Locate the cell with the specified text and output its (X, Y) center coordinate. 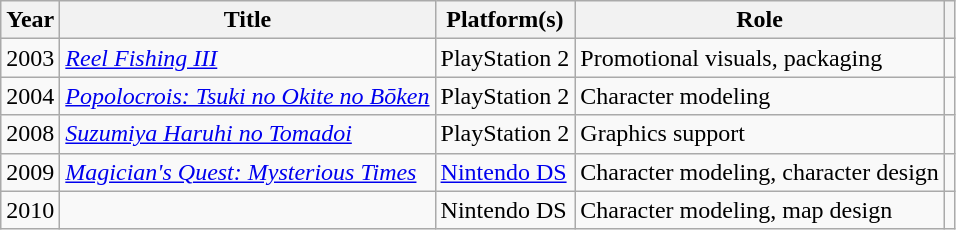
Platform(s) (505, 20)
Character modeling, map design (760, 210)
Character modeling, character design (760, 172)
2003 (30, 58)
Character modeling (760, 96)
Reel Fishing III (248, 58)
Suzumiya Haruhi no Tomadoi (248, 134)
2004 (30, 96)
2009 (30, 172)
Promotional visuals, packaging (760, 58)
Popolocrois: Tsuki no Okite no Bōken (248, 96)
Graphics support (760, 134)
Year (30, 20)
2008 (30, 134)
Magician's Quest: Mysterious Times (248, 172)
Role (760, 20)
2010 (30, 210)
Title (248, 20)
